Identify which cell holds the provided text, then report its (x, y) central coordinate. 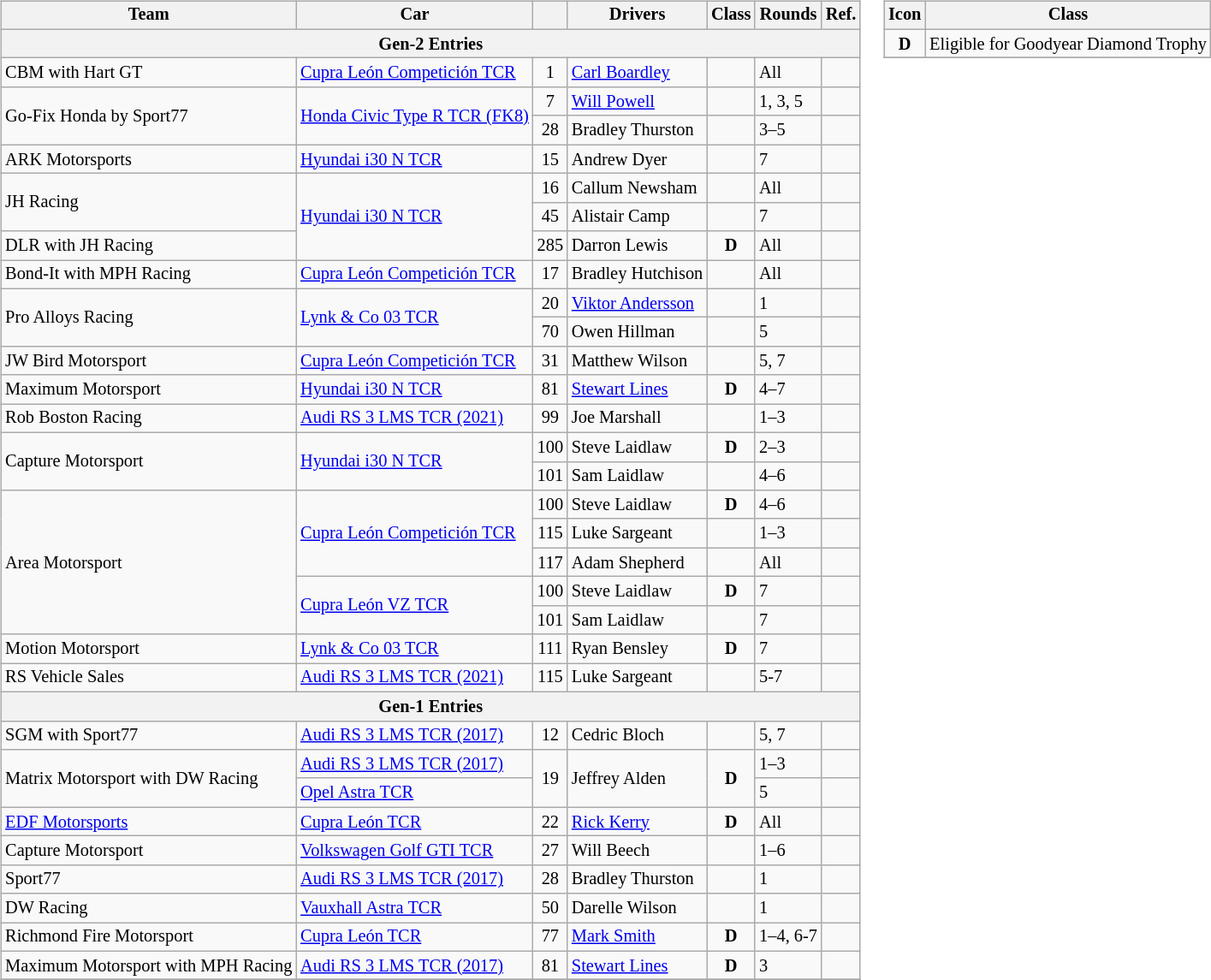
Rob Boston Racing (149, 419)
SGM with Sport77 (149, 735)
RS Vehicle Sales (149, 678)
Darelle Wilson (637, 908)
Rick Kerry (637, 822)
Go-Fix Honda by Sport77 (149, 116)
Car (414, 15)
117 (550, 562)
Andrew Dyer (637, 159)
16 (550, 188)
1–6 (788, 851)
22 (550, 822)
Joe Marshall (637, 419)
Adam Shepherd (637, 562)
285 (550, 246)
Ref. (840, 15)
70 (550, 332)
Carl Boardley (637, 73)
Honda Civic Type R TCR (FK8) (414, 116)
27 (550, 851)
Viktor Andersson (637, 303)
Volkswagen Golf GTI TCR (414, 851)
77 (550, 937)
CBM with Hart GT (149, 73)
DW Racing (149, 908)
Darron Lewis (637, 246)
19 (550, 779)
Callum Newsham (637, 188)
Matthew Wilson (637, 361)
Sport77 (149, 879)
12 (550, 735)
Drivers (637, 15)
Maximum Motorsport (149, 389)
Opel Astra TCR (414, 793)
31 (550, 361)
111 (550, 649)
Motion Motorsport (149, 649)
DLR with JH Racing (149, 246)
3 (788, 965)
99 (550, 419)
Team (149, 15)
Will Beech (637, 851)
Jeffrey Alden (637, 779)
Richmond Fire Motorsport (149, 937)
1, 3, 5 (788, 102)
45 (550, 217)
Area Motorsport (149, 562)
20 (550, 303)
Mark Smith (637, 937)
Alistair Camp (637, 217)
1–4, 6-7 (788, 937)
Vauxhall Astra TCR (414, 908)
JW Bird Motorsport (149, 361)
Gen-1 Entries (430, 706)
Cupra León VZ TCR (414, 606)
17 (550, 275)
Bradley Hutchison (637, 275)
Rounds (788, 15)
EDF Motorsports (149, 822)
Eligible for Goodyear Diamond Trophy (1068, 44)
Maximum Motorsport with MPH Racing (149, 965)
Matrix Motorsport with DW Racing (149, 779)
15 (550, 159)
2–3 (788, 447)
Bond-It with MPH Racing (149, 275)
Gen-2 Entries (430, 44)
Icon (905, 15)
Ryan Bensley (637, 649)
3–5 (788, 130)
5-7 (788, 678)
ARK Motorsports (149, 159)
50 (550, 908)
Cedric Bloch (637, 735)
JH Racing (149, 202)
Pro Alloys Racing (149, 317)
4–7 (788, 389)
Will Powell (637, 102)
Owen Hillman (637, 332)
